Output the [X, Y] coordinate of the center of the cell containing the given text.  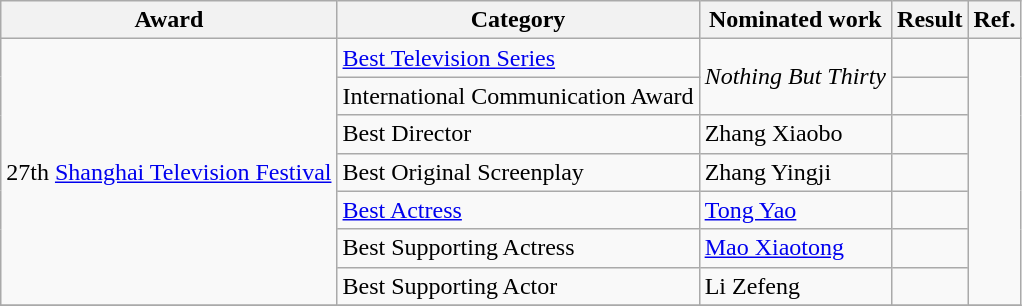
27th Shanghai Television Festival [169, 172]
Nominated work [795, 20]
Best Supporting Actor [518, 286]
Best Actress [518, 210]
Best Original Screenplay [518, 172]
Zhang Yingji [795, 172]
Tong Yao [795, 210]
Best Television Series [518, 58]
Result [930, 20]
International Communication Award [518, 96]
Category [518, 20]
Best Director [518, 134]
Nothing But Thirty [795, 77]
Mao Xiaotong [795, 248]
Zhang Xiaobo [795, 134]
Award [169, 20]
Best Supporting Actress [518, 248]
Ref. [994, 20]
Li Zefeng [795, 286]
